Locate the cell with the specified text and output its [X, Y] center coordinate. 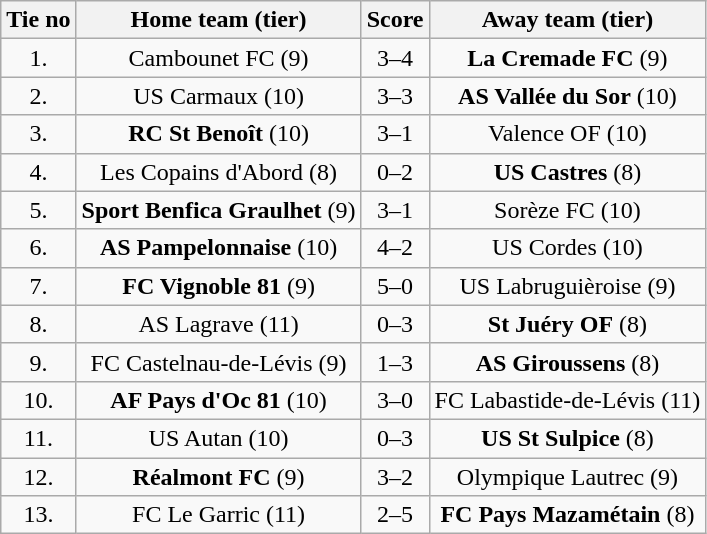
Sorèze FC (10) [568, 210]
3. [38, 134]
Away team (tier) [568, 20]
7. [38, 286]
Home team (tier) [218, 20]
FC Pays Mazamétain (8) [568, 515]
5. [38, 210]
FC Labastide-de-Lévis (11) [568, 400]
AS Vallée du Sor (10) [568, 96]
US Autan (10) [218, 438]
2. [38, 96]
Score [395, 20]
US Labruguièroise (9) [568, 286]
AF Pays d'Oc 81 (10) [218, 400]
Olympique Lautrec (9) [568, 477]
1–3 [395, 362]
Sport Benfica Graulhet (9) [218, 210]
1. [38, 58]
AS Giroussens (8) [568, 362]
Valence OF (10) [568, 134]
8. [38, 324]
13. [38, 515]
St Juéry OF (8) [568, 324]
US St Sulpice (8) [568, 438]
3–0 [395, 400]
4. [38, 172]
RC St Benoît (10) [218, 134]
10. [38, 400]
9. [38, 362]
FC Le Garric (11) [218, 515]
0–2 [395, 172]
US Carmaux (10) [218, 96]
3–2 [395, 477]
AS Pampelonnaise (10) [218, 248]
11. [38, 438]
Tie no [38, 20]
3–3 [395, 96]
Réalmont FC (9) [218, 477]
6. [38, 248]
4–2 [395, 248]
5–0 [395, 286]
US Castres (8) [568, 172]
FC Vignoble 81 (9) [218, 286]
FC Castelnau-de-Lévis (9) [218, 362]
US Cordes (10) [568, 248]
3–4 [395, 58]
La Cremade FC (9) [568, 58]
Les Copains d'Abord (8) [218, 172]
2–5 [395, 515]
Cambounet FC (9) [218, 58]
AS Lagrave (11) [218, 324]
12. [38, 477]
